From the cell containing the given text, extract its center point as (X, Y) coordinate. 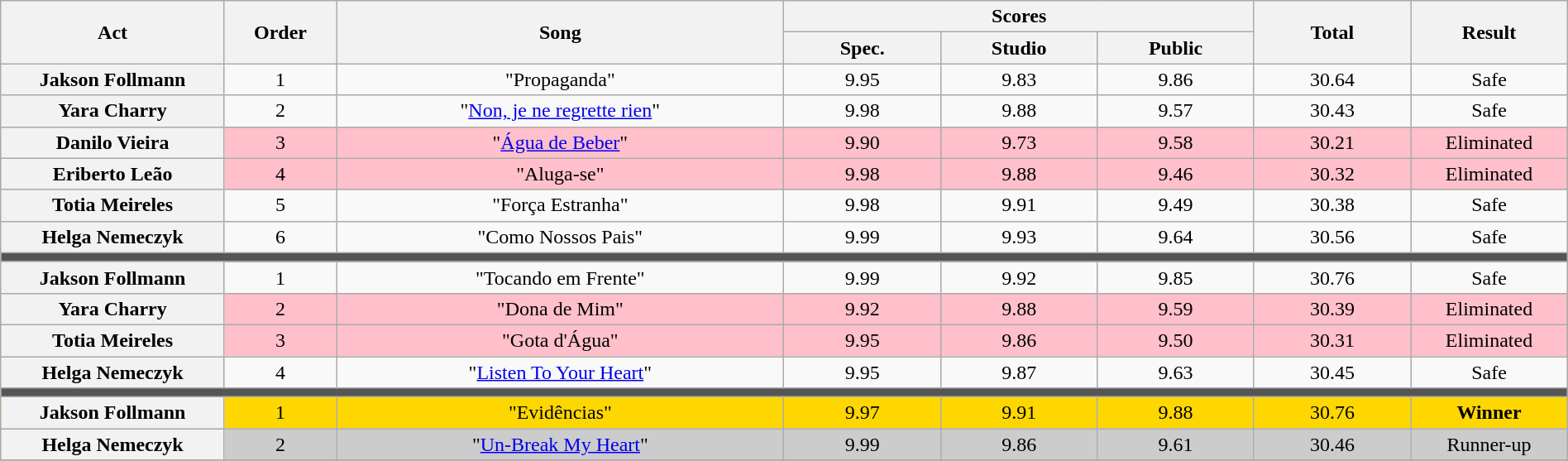
"Aluga-se" (561, 174)
9.50 (1176, 340)
Scores (1019, 17)
9.85 (1176, 277)
6 (280, 237)
"Como Nossos Pais" (561, 237)
9.90 (862, 142)
Result (1489, 32)
Studio (1019, 48)
"Propaganda" (561, 79)
Total (1331, 32)
30.46 (1331, 444)
30.38 (1331, 205)
"Dona de Mim" (561, 309)
30.32 (1331, 174)
"Água de Beber" (561, 142)
Song (561, 32)
9.83 (1019, 79)
9.64 (1176, 237)
9.46 (1176, 174)
"Evidências" (561, 413)
30.43 (1331, 111)
Runner-up (1489, 444)
30.56 (1331, 237)
9.87 (1019, 372)
Winner (1489, 413)
9.59 (1176, 309)
"Tocando em Frente" (561, 277)
30.21 (1331, 142)
"Listen To Your Heart" (561, 372)
9.97 (862, 413)
5 (280, 205)
9.57 (1176, 111)
Order (280, 32)
"Força Estranha" (561, 205)
9.73 (1019, 142)
Danilo Vieira (112, 142)
9.61 (1176, 444)
Act (112, 32)
9.93 (1019, 237)
Eriberto Leão (112, 174)
30.45 (1331, 372)
"Non, je ne regrette rien" (561, 111)
9.63 (1176, 372)
Spec. (862, 48)
30.64 (1331, 79)
30.39 (1331, 309)
30.31 (1331, 340)
9.58 (1176, 142)
"Un-Break My Heart" (561, 444)
"Gota d'Água" (561, 340)
9.49 (1176, 205)
Public (1176, 48)
